Capture the cell that displays the provided text and extract its (x, y) central coordinate. 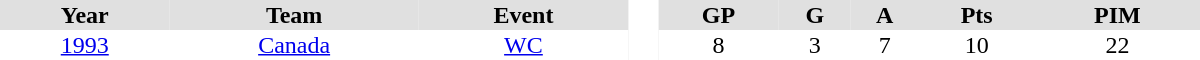
Canada (294, 45)
1993 (85, 45)
7 (885, 45)
10 (976, 45)
Team (294, 15)
G (815, 15)
Event (524, 15)
3 (815, 45)
Pts (976, 15)
8 (718, 45)
WC (524, 45)
PIM (1118, 15)
GP (718, 15)
22 (1118, 45)
A (885, 15)
Year (85, 15)
